Return the (X, Y) coordinate for the center point of the cell that contains the specified text.  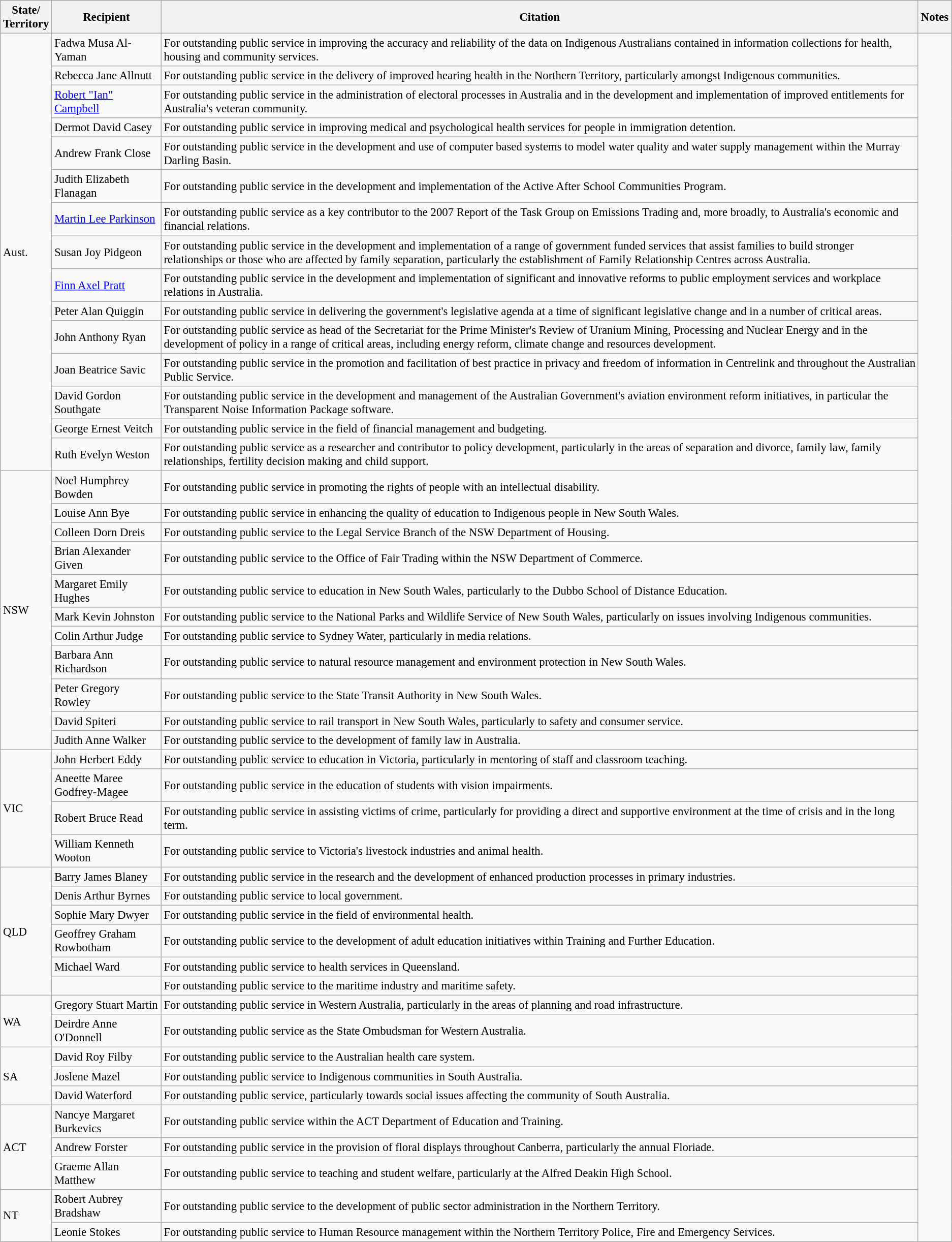
Denis Arthur Byrnes (107, 896)
For outstanding public service to teaching and student welfare, particularly at the Alfred Deakin High School. (540, 1173)
Deirdre Anne O'Donnell (107, 1031)
For outstanding public service to health services in Queensland. (540, 967)
Colleen Dorn Dreis (107, 533)
Graeme Allan Matthew (107, 1173)
Nancye Margaret Burkevics (107, 1121)
For outstanding public service to education in Victoria, particularly in mentoring of staff and classroom teaching. (540, 759)
For outstanding public service to the development of public sector administration in the Northern Territory. (540, 1206)
For outstanding public service to the development of family law in Australia. (540, 740)
ACT (26, 1147)
William Kenneth Wooton (107, 851)
John Anthony Ryan (107, 336)
Aust. (26, 252)
Geoffrey Graham Rowbotham (107, 941)
For outstanding public service, particularly towards social issues affecting the community of South Australia. (540, 1095)
Fadwa Musa Al-Yaman (107, 50)
Leonie Stokes (107, 1232)
For outstanding public service in the development and implementation of the Active After School Communities Program. (540, 186)
For outstanding public service to Human Resource management within the Northern Territory Police, Fire and Emergency Services. (540, 1232)
Dermot David Casey (107, 128)
State/Territory (26, 17)
For outstanding public service in the education of students with vision impairments. (540, 786)
Sophie Mary Dwyer (107, 915)
Gregory Stuart Martin (107, 1005)
For outstanding public service to rail transport in New South Wales, particularly to safety and consumer service. (540, 721)
Colin Arthur Judge (107, 636)
David Roy Filby (107, 1057)
For outstanding public service to the maritime industry and maritime safety. (540, 986)
Joslene Mazel (107, 1076)
Margaret Emily Hughes (107, 592)
For outstanding public service to Indigenous communities in South Australia. (540, 1076)
For outstanding public service to the Office of Fair Trading within the NSW Department of Commerce. (540, 558)
NT (26, 1216)
Andrew Forster (107, 1147)
For outstanding public service in the research and the development of enhanced production processes in primary industries. (540, 877)
SA (26, 1076)
Judith Anne Walker (107, 740)
Citation (540, 17)
For outstanding public service to Victoria's livestock industries and animal health. (540, 851)
For outstanding public service to Sydney Water, particularly in media relations. (540, 636)
Susan Joy Pidgeon (107, 252)
For outstanding public service to education in New South Wales, particularly to the Dubbo School of Distance Education. (540, 592)
Notes (935, 17)
VIC (26, 808)
For outstanding public service to the Australian health care system. (540, 1057)
Mark Kevin Johnston (107, 617)
For outstanding public service in the delivery of improved hearing health in the Northern Territory, particularly amongst Indigenous communities. (540, 76)
For outstanding public service in the field of financial management and budgeting. (540, 428)
For outstanding public service to the development of adult education initiatives within Training and Further Education. (540, 941)
For outstanding public service to the Legal Service Branch of the NSW Department of Housing. (540, 533)
David Gordon Southgate (107, 402)
WA (26, 1021)
Peter Gregory Rowley (107, 695)
John Herbert Eddy (107, 759)
For outstanding public service in promoting the rights of people with an intellectual disability. (540, 487)
Recipient (107, 17)
David Waterford (107, 1095)
For outstanding public service to the State Transit Authority in New South Wales. (540, 695)
For outstanding public service in enhancing the quality of education to Indigenous people in New South Wales. (540, 513)
NSW (26, 610)
For outstanding public service in Western Australia, particularly in the areas of planning and road infrastructure. (540, 1005)
Aneette Maree Godfrey-Magee (107, 786)
For outstanding public service in improving medical and psychological health services for people in immigration detention. (540, 128)
Peter Alan Quiggin (107, 311)
For outstanding public service in the provision of floral displays throughout Canberra, particularly the annual Floriade. (540, 1147)
For outstanding public service to local government. (540, 896)
Noel Humphrey Bowden (107, 487)
Finn Axel Pratt (107, 285)
For outstanding public service as the State Ombudsman for Western Australia. (540, 1031)
Robert Aubrey Bradshaw (107, 1206)
Andrew Frank Close (107, 153)
For outstanding public service within the ACT Department of Education and Training. (540, 1121)
QLD (26, 931)
Judith Elizabeth Flanagan (107, 186)
Robert "Ian" Campbell (107, 102)
Robert Bruce Read (107, 818)
Michael Ward (107, 967)
Rebecca Jane Allnutt (107, 76)
For outstanding public service to natural resource management and environment protection in New South Wales. (540, 663)
Barbara Ann Richardson (107, 663)
Martin Lee Parkinson (107, 220)
George Ernest Veitch (107, 428)
Ruth Evelyn Weston (107, 454)
Brian Alexander Given (107, 558)
For outstanding public service in the field of environmental health. (540, 915)
Barry James Blaney (107, 877)
David Spiteri (107, 721)
Joan Beatrice Savic (107, 370)
Louise Ann Bye (107, 513)
